From the cell containing the given text, extract its center point as [x, y] coordinate. 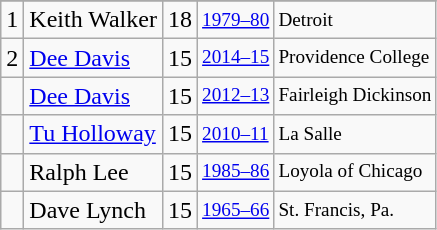
Keith Walker [94, 20]
1965–66 [236, 210]
1979–80 [236, 20]
18 [180, 20]
2014–15 [236, 58]
St. Francis, Pa. [355, 210]
2 [12, 58]
2012–13 [236, 96]
Fairleigh Dickinson [355, 96]
Detroit [355, 20]
2010–11 [236, 134]
La Salle [355, 134]
Tu Holloway [94, 134]
Ralph Lee [94, 172]
Loyola of Chicago [355, 172]
Dave Lynch [94, 210]
1 [12, 20]
Providence College [355, 58]
1985–86 [236, 172]
